Determine the (X, Y) coordinate at the center of the cell enclosing the given text.  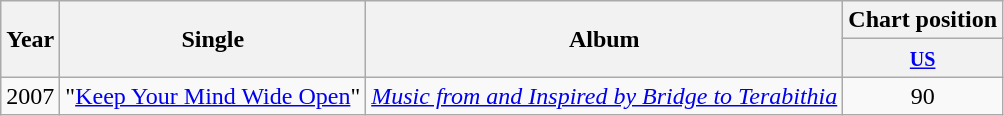
US (923, 58)
Year (30, 39)
Chart position (923, 20)
90 (923, 96)
"Keep Your Mind Wide Open" (213, 96)
Album (604, 39)
Music from and Inspired by Bridge to Terabithia (604, 96)
Single (213, 39)
2007 (30, 96)
